Extract the [x, y] coordinate from the center of the cell holding the provided text.  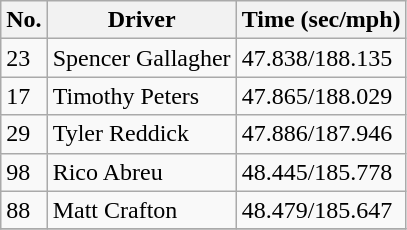
98 [24, 172]
Rico Abreu [142, 172]
Matt Crafton [142, 210]
29 [24, 134]
No. [24, 20]
Driver [142, 20]
23 [24, 58]
47.886/187.946 [321, 134]
47.865/188.029 [321, 96]
48.445/185.778 [321, 172]
88 [24, 210]
Spencer Gallagher [142, 58]
17 [24, 96]
48.479/185.647 [321, 210]
Tyler Reddick [142, 134]
Timothy Peters [142, 96]
Time (sec/mph) [321, 20]
47.838/188.135 [321, 58]
